Return the [X, Y] coordinate for the center point of the cell that contains the specified text.  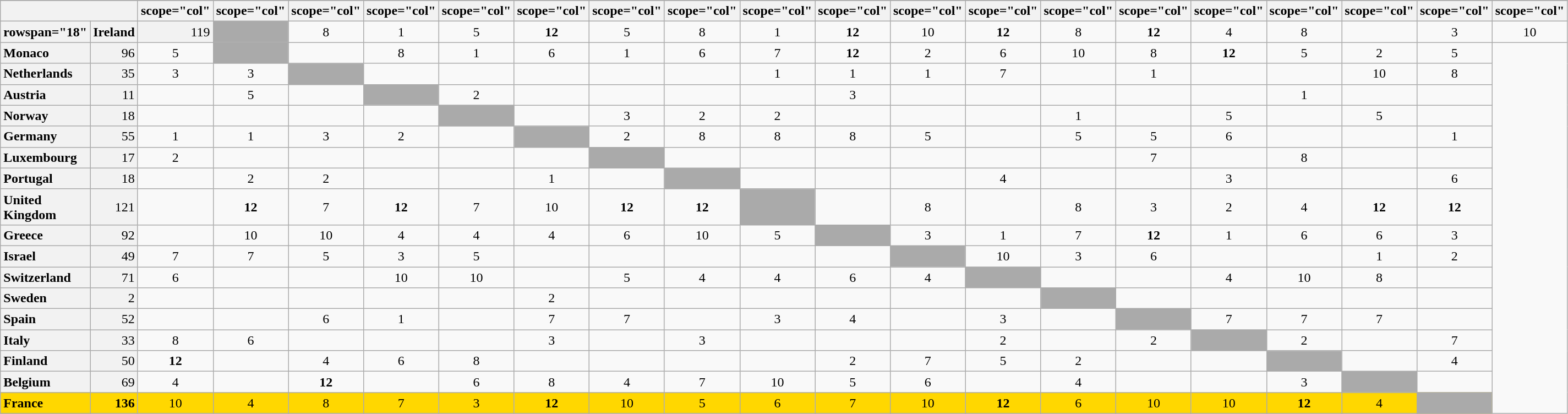
119 [175, 32]
Germany [45, 137]
49 [114, 256]
rowspan="18" [45, 32]
Finland [45, 361]
Sweden [45, 298]
Greece [45, 235]
121 [114, 207]
Portugal [45, 178]
France [45, 403]
Austria [45, 95]
Belgium [45, 382]
United Kingdom [45, 207]
71 [114, 277]
Spain [45, 319]
Ireland [114, 32]
96 [114, 53]
Norway [45, 116]
Luxembourg [45, 157]
Italy [45, 340]
Switzerland [45, 277]
17 [114, 157]
Netherlands [45, 74]
Monaco [45, 53]
11 [114, 95]
52 [114, 319]
Israel [45, 256]
69 [114, 382]
55 [114, 137]
35 [114, 74]
92 [114, 235]
136 [114, 403]
33 [114, 340]
50 [114, 361]
